Search for the cell housing the specified text and yield its [x, y] center coordinate. 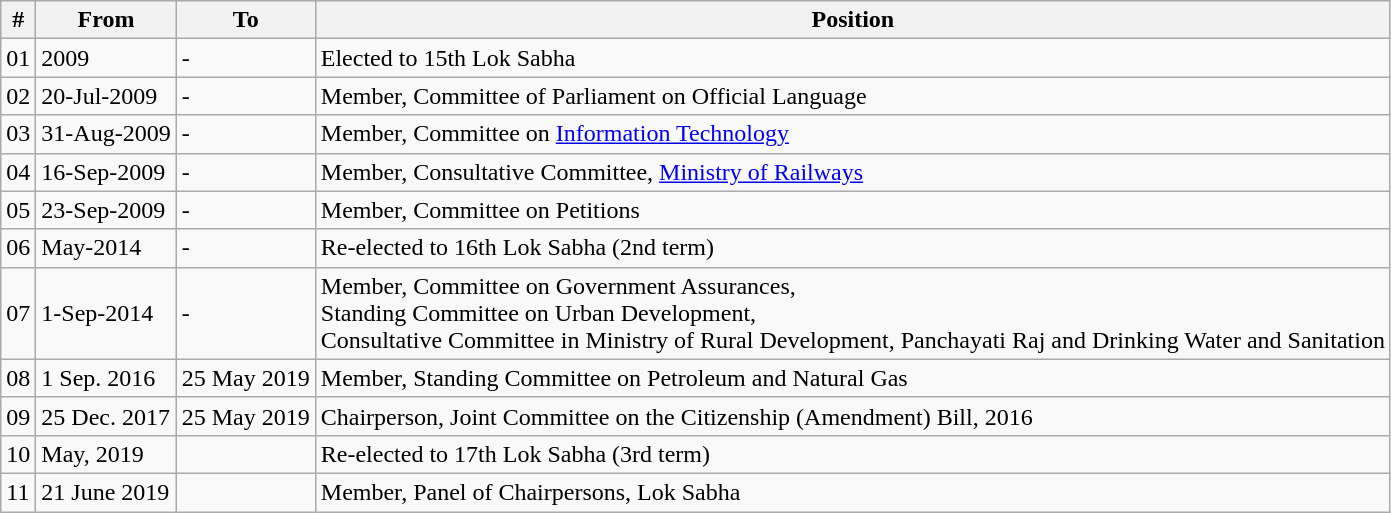
08 [18, 378]
Elected to 15th Lok Sabha [852, 58]
09 [18, 416]
From [106, 20]
1 Sep. 2016 [106, 378]
04 [18, 172]
1-Sep-2014 [106, 313]
Position [852, 20]
Re-elected to 17th Lok Sabha (3rd term) [852, 454]
20-Jul-2009 [106, 96]
11 [18, 492]
Member, Committee on Information Technology [852, 134]
2009 [106, 58]
May-2014 [106, 248]
Member, Committee of Parliament on Official Language [852, 96]
07 [18, 313]
02 [18, 96]
16-Sep-2009 [106, 172]
23-Sep-2009 [106, 210]
21 June 2019 [106, 492]
05 [18, 210]
# [18, 20]
Member, Standing Committee on Petroleum and Natural Gas [852, 378]
Chairperson, Joint Committee on the Citizenship (Amendment) Bill, 2016 [852, 416]
Member, Panel of Chairpersons, Lok Sabha [852, 492]
To [246, 20]
Re-elected to 16th Lok Sabha (2nd term) [852, 248]
25 Dec. 2017 [106, 416]
May, 2019 [106, 454]
01 [18, 58]
Member, Consultative Committee, Ministry of Railways [852, 172]
03 [18, 134]
10 [18, 454]
Member, Committee on Petitions [852, 210]
31-Aug-2009 [106, 134]
06 [18, 248]
